Scan for the cell matching the given text and deliver its (X, Y) coordinate at center. 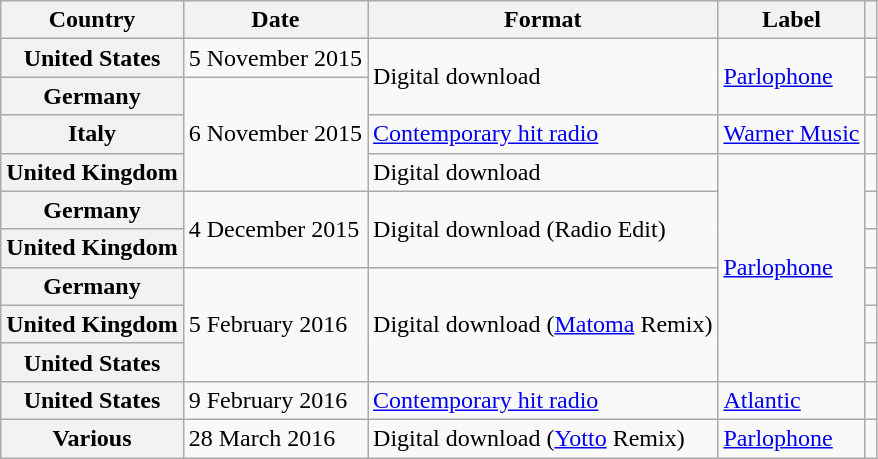
5 November 2015 (275, 58)
Various (92, 438)
Format (543, 20)
6 November 2015 (275, 134)
Digital download (Matoma Remix) (543, 324)
Digital download (Radio Edit) (543, 229)
Italy (92, 134)
4 December 2015 (275, 229)
9 February 2016 (275, 400)
Date (275, 20)
28 March 2016 (275, 438)
Country (92, 20)
Warner Music (792, 134)
Atlantic (792, 400)
Digital download (Yotto Remix) (543, 438)
Label (792, 20)
5 February 2016 (275, 324)
